Pinpoint the cell where the given text exists, returning its (x, y) midpoint coordinate. 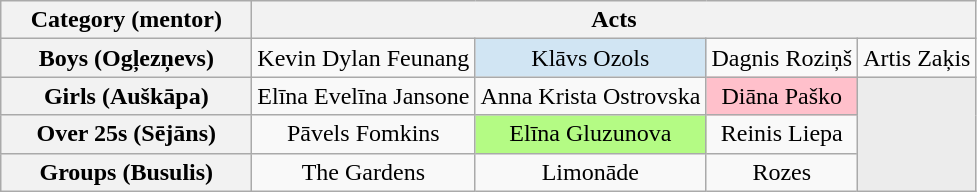
Girls (Auškāpa) (126, 96)
Klāvs Ozols (590, 58)
Groups (Busulis) (126, 172)
Pāvels Fomkins (364, 134)
Anna Krista Ostrovska (590, 96)
The Gardens (364, 172)
Artis Zaķis (917, 58)
Dagnis Roziņš (782, 58)
Acts (614, 20)
Over 25s (Sējāns) (126, 134)
Boys (Ogļezņevs) (126, 58)
Reinis Liepa (782, 134)
Elīna Gluzunova (590, 134)
Limonāde (590, 172)
Rozes (782, 172)
Elīna Evelīna Jansone (364, 96)
Kevin Dylan Feunang (364, 58)
Diāna Paško (782, 96)
Category (mentor) (126, 20)
